Search for the cell housing the specified text and yield its [x, y] center coordinate. 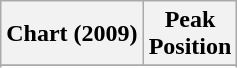
PeakPosition [190, 34]
Chart (2009) [72, 34]
